Pinpoint the cell where the given text exists, returning its [x, y] midpoint coordinate. 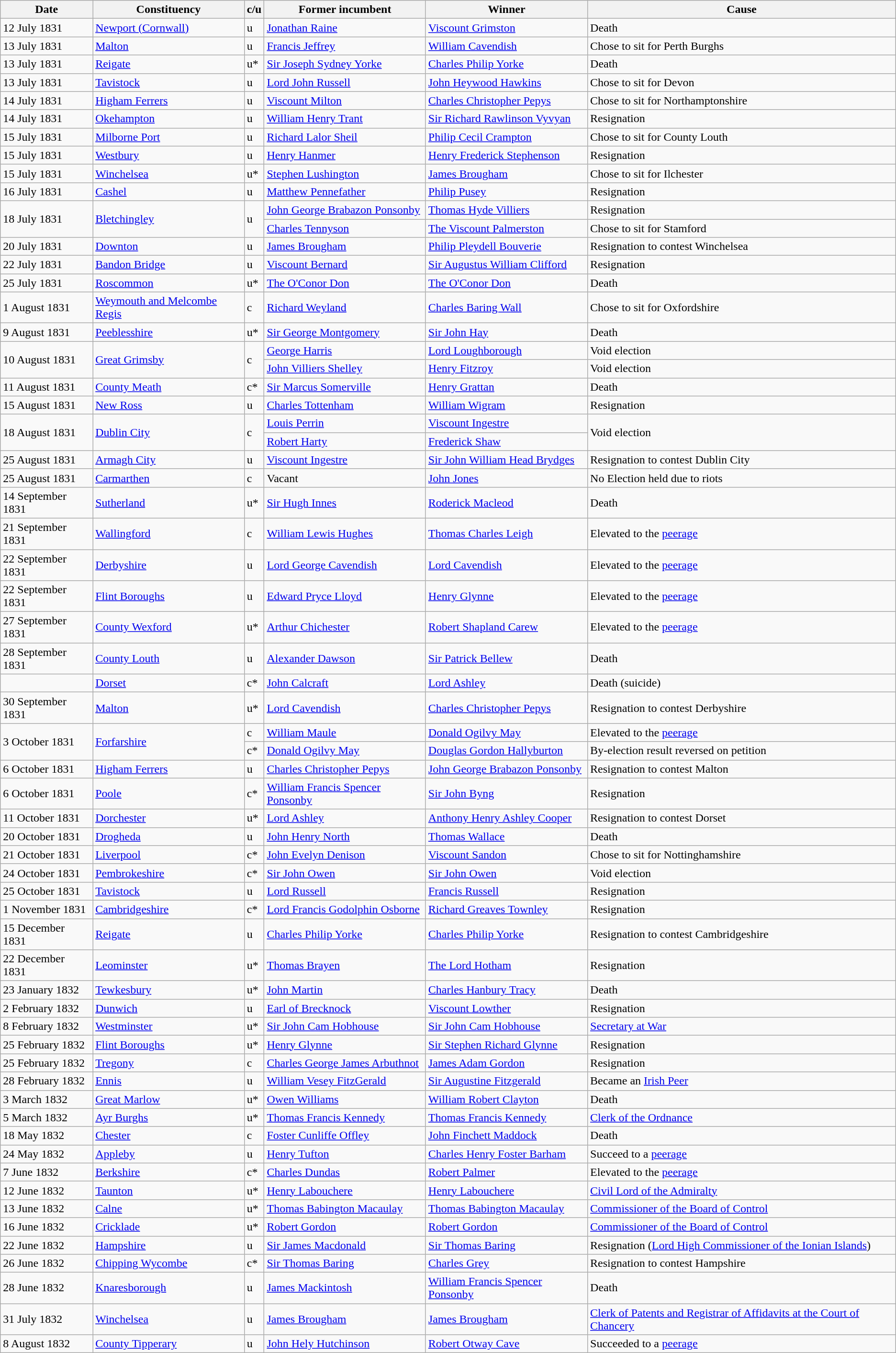
Robert Palmer [506, 1172]
Viscount Bernard [345, 265]
Milborne Port [168, 137]
20 July 1831 [47, 247]
Civil Lord of the Admiralty [742, 1190]
Henry Fitzroy [506, 369]
22 June 1832 [47, 1245]
Dublin City [168, 432]
Chose to sit for Nottinghamshire [742, 855]
Sir John Hay [506, 332]
Charles Baring Wall [506, 307]
Newport (Cornwall) [168, 28]
Douglas Gordon Hallyburton [506, 751]
John Calcraft [345, 683]
Viscount Grimston [506, 28]
John Heywood Hawkins [506, 82]
County Wexford [168, 627]
Resignation to contest Derbyshire [742, 708]
Resignation to contest Dublin City [742, 460]
Resignation to contest Winchelsea [742, 247]
Great Marlow [168, 1099]
1 August 1831 [47, 307]
27 September 1831 [47, 627]
2 February 1832 [47, 1008]
William Vesey FitzGerald [345, 1081]
Richard Lalor Sheil [345, 137]
Vacant [345, 478]
Louis Perrin [345, 423]
Resignation (Lord High Commissioner of the Ionian Islands) [742, 1245]
Pembrokeshire [168, 873]
Cashel [168, 192]
Sir Augustine Fitzgerald [506, 1081]
Francis Jeffrey [345, 46]
Jonathan Raine [345, 28]
Richard Greaves Townley [506, 909]
Wallingford [168, 533]
Charles Tottenham [345, 405]
14 September 1831 [47, 503]
William Lewis Hughes [345, 533]
7 June 1832 [47, 1172]
William Wigram [506, 405]
Dorchester [168, 818]
Alexander Dawson [345, 659]
9 August 1831 [47, 332]
Clerk of Patents and Registrar of Affidavits at the Court of Chancery [742, 1319]
Sir Patrick Bellew [506, 659]
County Louth [168, 659]
Sir Stephen Richard Glynne [506, 1045]
Death (suicide) [742, 683]
Cause [742, 10]
Lord George Cavendish [345, 565]
8 February 1832 [47, 1026]
John Martin [345, 990]
18 July 1831 [47, 219]
Chose to sit for County Louth [742, 137]
Hampshire [168, 1245]
Robert Harty [345, 441]
Appleby [168, 1154]
16 June 1832 [47, 1227]
Sir Hugh Innes [345, 503]
Derbyshire [168, 565]
Matthew Pennefather [345, 192]
Dorset [168, 683]
William Henry Trant [345, 119]
The Lord Hotham [506, 965]
Sutherland [168, 503]
Henry Tufton [345, 1154]
3 March 1832 [47, 1099]
Thomas Brayen [345, 965]
1 November 1831 [47, 909]
Sir George Montgomery [345, 332]
James Adam Gordon [506, 1063]
Okehampton [168, 119]
Cambridgeshire [168, 909]
21 October 1831 [47, 855]
Frederick Shaw [506, 441]
Became an Irish Peer [742, 1081]
Resignation to contest Hampshire [742, 1263]
16 July 1831 [47, 192]
Armagh City [168, 460]
Tewkesbury [168, 990]
Lord Russell [345, 891]
County Meath [168, 387]
No Election held due to riots [742, 478]
Roscommon [168, 283]
24 October 1831 [47, 873]
Edward Pryce Lloyd [345, 597]
Succeed to a peerage [742, 1154]
Resignation to contest Cambridgeshire [742, 934]
25 July 1831 [47, 283]
22 July 1831 [47, 265]
Viscount Sandon [506, 855]
Philip Pusey [506, 192]
Drogheda [168, 836]
Chose to sit for Northamptonshire [742, 101]
Chipping Wycombe [168, 1263]
William Robert Clayton [506, 1099]
Leominster [168, 965]
By-election result reversed on petition [742, 751]
John Finchett Maddock [506, 1136]
Sir James Macdonald [345, 1245]
Bandon Bridge [168, 265]
22 December 1831 [47, 965]
Owen Williams [345, 1099]
15 December 1831 [47, 934]
Cricklade [168, 1227]
31 July 1832 [47, 1319]
Foster Cunliffe Offley [345, 1136]
Chose to sit for Devon [742, 82]
Knaresborough [168, 1288]
Chose to sit for Stamford [742, 228]
Thomas Hyde Villiers [506, 210]
Philip Cecil Crampton [506, 137]
Francis Russell [506, 891]
William Maule [345, 733]
Constituency [168, 10]
John Jones [506, 478]
Westminster [168, 1026]
Chose to sit for Oxfordshire [742, 307]
3 October 1831 [47, 742]
Sir John Byng [506, 794]
Winner [506, 10]
John Evelyn Denison [345, 855]
Charles Grey [506, 1263]
c/u [254, 10]
11 August 1831 [47, 387]
Thomas Charles Leigh [506, 533]
Arthur Chichester [345, 627]
13 June 1832 [47, 1208]
Former incumbent [345, 10]
George Harris [345, 350]
Succeeded to a peerage [742, 1344]
Great Grimsby [168, 360]
Sir John William Head Brydges [506, 460]
18 August 1831 [47, 432]
Sir Augustus William Clifford [506, 265]
Sir Joseph Sydney Yorke [345, 64]
Carmarthen [168, 478]
28 June 1832 [47, 1288]
Secretary at War [742, 1026]
24 May 1832 [47, 1154]
Poole [168, 794]
John Henry North [345, 836]
Thomas Wallace [506, 836]
Dunwich [168, 1008]
Philip Pleydell Bouverie [506, 247]
12 July 1831 [47, 28]
Resignation to contest Dorset [742, 818]
25 October 1831 [47, 891]
Calne [168, 1208]
Lord John Russell [345, 82]
30 September 1831 [47, 708]
William Cavendish [506, 46]
Charles Henry Foster Barham [506, 1154]
Chose to sit for Perth Burghs [742, 46]
10 August 1831 [47, 360]
County Tipperary [168, 1344]
15 August 1831 [47, 405]
Forfarshire [168, 742]
Henry Hanmer [345, 155]
Ayr Burghs [168, 1117]
28 February 1832 [47, 1081]
18 May 1832 [47, 1136]
Date [47, 10]
Lord Francis Godolphin Osborne [345, 909]
John Villiers Shelley [345, 369]
New Ross [168, 405]
21 September 1831 [47, 533]
Stephen Lushington [345, 173]
23 January 1832 [47, 990]
Ennis [168, 1081]
Westbury [168, 155]
Viscount Milton [345, 101]
Taunton [168, 1190]
John Hely Hutchinson [345, 1344]
Clerk of the Ordnance [742, 1117]
26 June 1832 [47, 1263]
Charles George James Arbuthnot [345, 1063]
28 September 1831 [47, 659]
Downton [168, 247]
Chose to sit for Ilchester [742, 173]
Resignation to contest Malton [742, 769]
The Viscount Palmerston [506, 228]
8 August 1832 [47, 1344]
Robert Otway Cave [506, 1344]
Sir Marcus Somerville [345, 387]
Earl of Brecknock [345, 1008]
Weymouth and Melcombe Regis [168, 307]
Robert Shapland Carew [506, 627]
Chester [168, 1136]
Berkshire [168, 1172]
20 October 1831 [47, 836]
Peeblesshire [168, 332]
Charles Hanbury Tracy [506, 990]
Viscount Lowther [506, 1008]
Liverpool [168, 855]
12 June 1832 [47, 1190]
Sir Richard Rawlinson Vyvyan [506, 119]
Bletchingley [168, 219]
Charles Tennyson [345, 228]
Anthony Henry Ashley Cooper [506, 818]
5 March 1832 [47, 1117]
Tregony [168, 1063]
Lord Loughborough [506, 350]
11 October 1831 [47, 818]
Henry Grattan [506, 387]
Roderick Macleod [506, 503]
Richard Weyland [345, 307]
Henry Frederick Stephenson [506, 155]
Charles Dundas [345, 1172]
James Mackintosh [345, 1288]
